Find where the given text appears and provide that cell's center as [X, Y] coordinate. 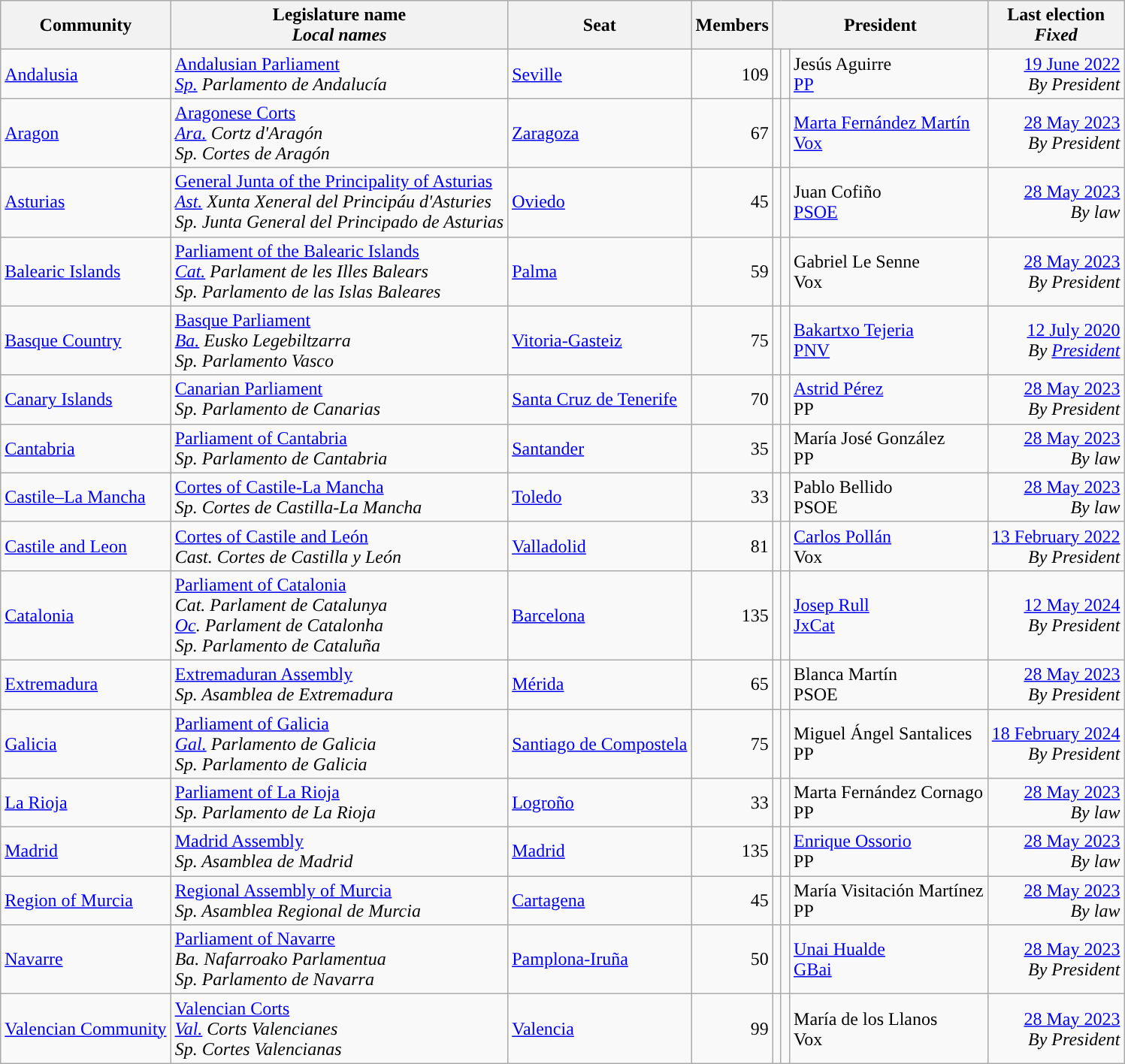
Balearic Islands [86, 271]
Mérida [600, 684]
Pablo BellidoPSOE [889, 497]
Legislature nameLocal names [340, 26]
81 [732, 546]
Madrid AssemblySp. Asamblea de Madrid [340, 852]
Bakartxo TejeriaPNV [889, 340]
Community [86, 26]
Basque Country [86, 340]
General Junta of the Principality of AsturiasAst. Xunta Xeneral del Principáu d'AsturiesSp. Junta General del Principado de Asturias [340, 202]
María José GonzálezPP [889, 448]
Members [732, 26]
12 May 2024By President [1056, 615]
President [880, 26]
Josep RullJxCat [889, 615]
Vitoria-Gasteiz [600, 340]
Parliament of NavarreBa. Nafarroako ParlamentuaSp. Parlamento de Navarra [340, 960]
Logroño [600, 803]
Parliament of CantabriaSp. Parlamento de Cantabria [340, 448]
Parliament of the Balearic IslandsCat. Parlament de les Illes BalearsSp. Parlamento de las Islas Baleares [340, 271]
Carlos PollánVox [889, 546]
Basque ParliamentBa. Eusko LegebiltzarraSp. Parlamento Vasco [340, 340]
70 [732, 400]
Enrique OssorioPP [889, 852]
Astrid PérezPP [889, 400]
Extremadura [86, 684]
Last electionFixed [1056, 26]
Cantabria [86, 448]
Parliament of CataloniaCat. Parlament de CatalunyaOc. Parlament de CatalonhaSp. Parlamento de Cataluña [340, 615]
Region of Murcia [86, 900]
La Rioja [86, 803]
Gabriel Le SenneVox [889, 271]
Cortes of Castile and LeónCast. Cortes de Castilla y León [340, 546]
13 February 2022By President [1056, 546]
Seat [600, 26]
Aragonese CortsAra. Cortz d'Aragón Sp. Cortes de Aragón [340, 133]
Juan CofiñoPSOE [889, 202]
50 [732, 960]
Marta Fernández MartínVox [889, 133]
109 [732, 74]
67 [732, 133]
Blanca MartínPSOE [889, 684]
Parliament of La RiojaSp. Parlamento de La Rioja [340, 803]
Palma [600, 271]
Jesús AguirrePP [889, 74]
María de los LlanosVox [889, 1029]
Santiago de Compostela [600, 744]
Galicia [86, 744]
Valladolid [600, 546]
Marta Fernández CornagoPP [889, 803]
Zaragoza [600, 133]
Santander [600, 448]
Asturias [86, 202]
18 February 2024By President [1056, 744]
Navarre [86, 960]
99 [732, 1029]
Unai HualdeGBai [889, 960]
12 July 2020By President [1056, 340]
Cartagena [600, 900]
19 June 2022By President [1056, 74]
Catalonia [86, 615]
Canary Islands [86, 400]
Santa Cruz de Tenerife [600, 400]
Oviedo [600, 202]
Regional Assembly of MurciaSp. Asamblea Regional de Murcia [340, 900]
Barcelona [600, 615]
35 [732, 448]
Valencian Community [86, 1029]
Andalusia [86, 74]
Pamplona-Iruña [600, 960]
Castile–La Mancha [86, 497]
Valencia [600, 1029]
Andalusian ParliamentSp. Parlamento de Andalucía [340, 74]
Miguel Ángel SantalicesPP [889, 744]
Valencian CortsVal. Corts ValencianesSp. Cortes Valencianas [340, 1029]
Cortes of Castile-La ManchaSp. Cortes de Castilla-La Mancha [340, 497]
Canarian ParliamentSp. Parlamento de Canarias [340, 400]
Castile and Leon [86, 546]
Seville [600, 74]
Extremaduran AssemblySp. Asamblea de Extremadura [340, 684]
Toledo [600, 497]
Parliament of GaliciaGal. Parlamento de GaliciaSp. Parlamento de Galicia [340, 744]
65 [732, 684]
59 [732, 271]
Aragon [86, 133]
María Visitación MartínezPP [889, 900]
